Pinpoint the cell where the given text exists, returning its [X, Y] midpoint coordinate. 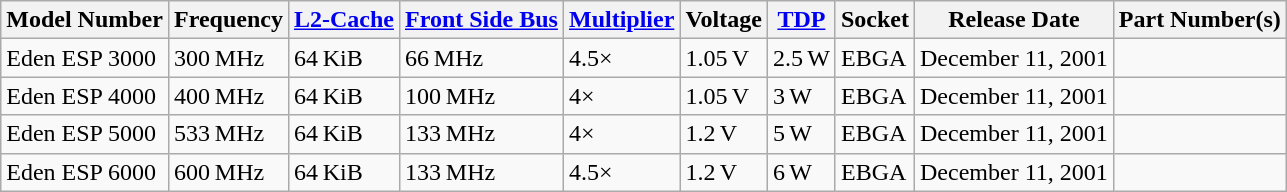
Model Number [85, 20]
6 W [801, 172]
Release Date [1014, 20]
3 W [801, 96]
100 MHz [481, 96]
Part Number(s) [1200, 20]
300 MHz [228, 58]
Voltage [724, 20]
2.5 W [801, 58]
5 W [801, 134]
66 MHz [481, 58]
Eden ESP 3000 [85, 58]
Multiplier [621, 20]
L2-Cache [344, 20]
Socket [874, 20]
533 MHz [228, 134]
400 MHz [228, 96]
TDP [801, 20]
Eden ESP 5000 [85, 134]
600 MHz [228, 172]
Eden ESP 4000 [85, 96]
Eden ESP 6000 [85, 172]
Front Side Bus [481, 20]
Frequency [228, 20]
